Detect which cell encompasses the target text, then output its [x, y] center coordinate. 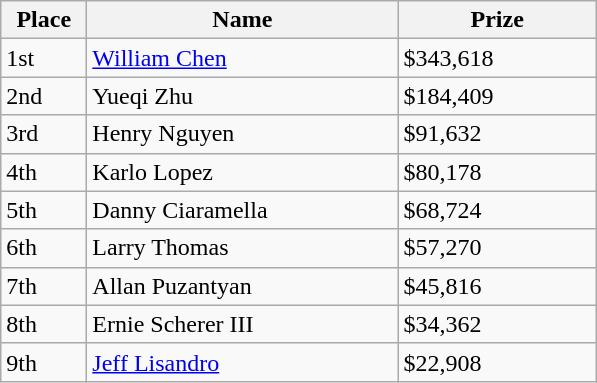
Jeff Lisandro [242, 362]
$45,816 [498, 286]
$184,409 [498, 96]
6th [44, 248]
3rd [44, 134]
4th [44, 172]
Allan Puzantyan [242, 286]
Ernie Scherer III [242, 324]
9th [44, 362]
5th [44, 210]
$22,908 [498, 362]
Larry Thomas [242, 248]
$91,632 [498, 134]
8th [44, 324]
Danny Ciaramella [242, 210]
$68,724 [498, 210]
$34,362 [498, 324]
1st [44, 58]
$57,270 [498, 248]
Place [44, 20]
$80,178 [498, 172]
Yueqi Zhu [242, 96]
$343,618 [498, 58]
Henry Nguyen [242, 134]
2nd [44, 96]
Karlo Lopez [242, 172]
Name [242, 20]
Prize [498, 20]
7th [44, 286]
William Chen [242, 58]
